Return the (x, y) coordinate for the center point of the cell that contains the specified text.  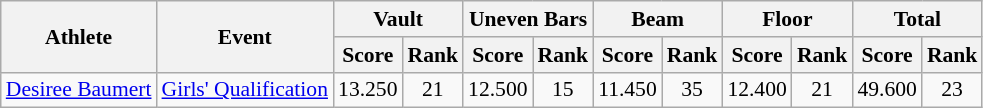
11.450 (628, 90)
Vault (398, 19)
35 (692, 90)
Beam (658, 19)
Floor (787, 19)
Desiree Baumert (79, 90)
12.400 (756, 90)
Event (245, 36)
Athlete (79, 36)
Total (917, 19)
Girls' Qualification (245, 90)
23 (952, 90)
15 (564, 90)
12.500 (498, 90)
49.600 (886, 90)
Uneven Bars (528, 19)
13.250 (368, 90)
